Identify which cell holds the provided text, then report its (x, y) central coordinate. 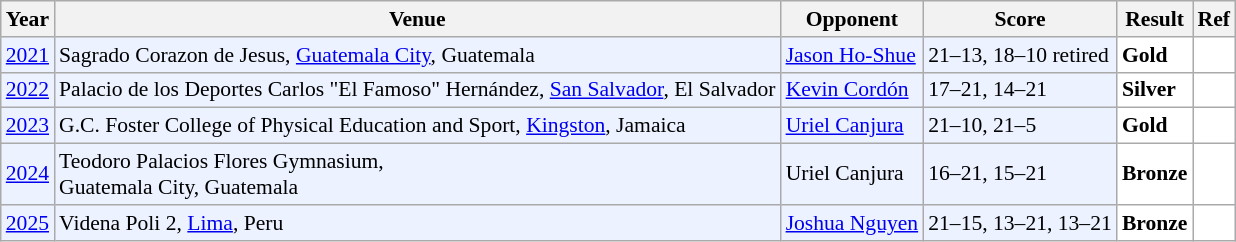
Joshua Nguyen (852, 223)
2025 (28, 223)
Teodoro Palacios Flores Gymnasium,Guatemala City, Guatemala (418, 174)
Videna Poli 2, Lima, Peru (418, 223)
2021 (28, 55)
Palacio de los Deportes Carlos "El Famoso" Hernández, San Salvador, El Salvador (418, 90)
Jason Ho-Shue (852, 55)
21–13, 18–10 retired (1020, 55)
Opponent (852, 19)
17–21, 14–21 (1020, 90)
2023 (28, 126)
Result (1155, 19)
Sagrado Corazon de Jesus, Guatemala City, Guatemala (418, 55)
Ref (1213, 19)
21–10, 21–5 (1020, 126)
21–15, 13–21, 13–21 (1020, 223)
2022 (28, 90)
Silver (1155, 90)
Score (1020, 19)
Year (28, 19)
16–21, 15–21 (1020, 174)
2024 (28, 174)
G.C. Foster College of Physical Education and Sport, Kingston, Jamaica (418, 126)
Venue (418, 19)
Kevin Cordón (852, 90)
